For the text-containing cell, return its midpoint in (X, Y) coordinate format. 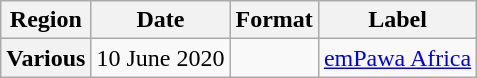
Format (274, 20)
Various (46, 58)
Label (397, 20)
Date (160, 20)
Region (46, 20)
emPawa Africa (397, 58)
10 June 2020 (160, 58)
